Determine the (X, Y) coordinate at the center of the cell enclosing the given text.  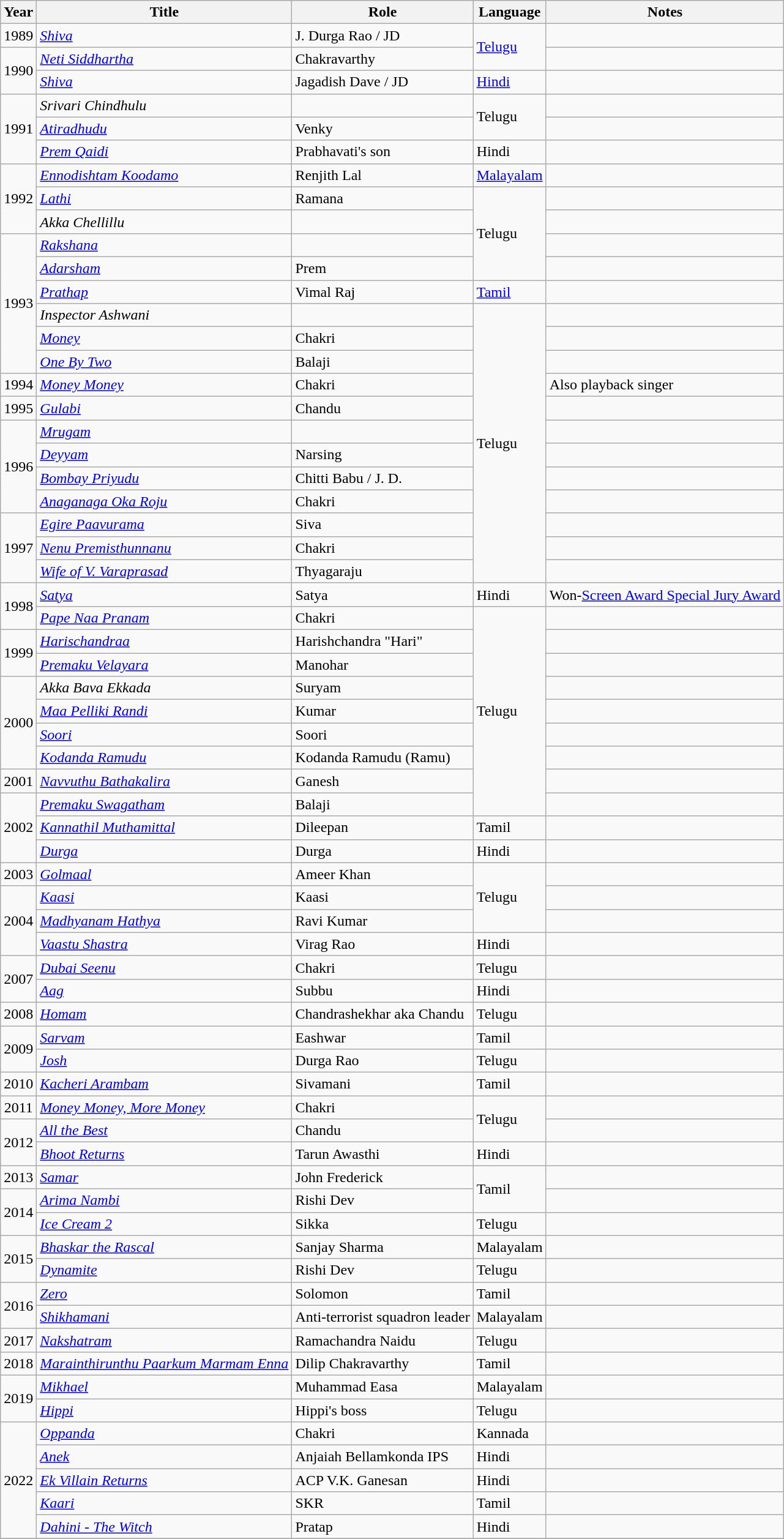
Deyyam (164, 455)
Durga Rao (383, 1061)
Wife of V. Varaprasad (164, 571)
J. Durga Rao / JD (383, 36)
Virag Rao (383, 944)
Egire Paavurama (164, 525)
Sanjay Sharma (383, 1247)
Akka Chellillu (164, 222)
John Frederick (383, 1177)
2014 (18, 1212)
Ek Villain Returns (164, 1480)
Pape Naa Pranam (164, 618)
2018 (18, 1363)
Ravi Kumar (383, 921)
2011 (18, 1107)
2002 (18, 828)
Samar (164, 1177)
Homam (164, 1014)
Premaku Swagatham (164, 804)
Kannathil Muthamittal (164, 828)
All the Best (164, 1131)
Dilip Chakravarthy (383, 1363)
2022 (18, 1480)
1996 (18, 466)
Bhoot Returns (164, 1154)
Venky (383, 129)
Hippi's boss (383, 1410)
1989 (18, 36)
Narsing (383, 455)
One By Two (164, 362)
2000 (18, 723)
Money Money (164, 385)
2016 (18, 1305)
2019 (18, 1398)
Won-Screen Award Special Jury Award (665, 594)
1997 (18, 548)
Kodanda Ramudu (Ramu) (383, 758)
Maa Pelliki Randi (164, 711)
Ice Cream 2 (164, 1224)
Oppanda (164, 1434)
Thyagaraju (383, 571)
Dahini - The Witch (164, 1527)
Arima Nambi (164, 1200)
Ramachandra Naidu (383, 1340)
2015 (18, 1259)
2003 (18, 874)
Sarvam (164, 1038)
Chandrashekhar aka Chandu (383, 1014)
Adarsham (164, 268)
1991 (18, 129)
SKR (383, 1503)
Prem Qaidi (164, 152)
Madhyanam Hathya (164, 921)
Sivamani (383, 1084)
Zero (164, 1294)
Kodanda Ramudu (164, 758)
Bhaskar the Rascal (164, 1247)
Vimal Raj (383, 292)
Dubai Seenu (164, 967)
Navvuthu Bathakalira (164, 781)
Chitti Babu / J. D. (383, 478)
1990 (18, 70)
Rakshana (164, 245)
Harischandraa (164, 641)
Josh (164, 1061)
Hippi (164, 1410)
Pratap (383, 1527)
Language (509, 12)
Mikhael (164, 1387)
2013 (18, 1177)
Ganesh (383, 781)
1999 (18, 653)
Premaku Velayara (164, 664)
Gulabi (164, 408)
Prabhavati's son (383, 152)
Prem (383, 268)
Prathap (164, 292)
Nenu Premisthunnanu (164, 548)
Harishchandra "Hari" (383, 641)
Dynamite (164, 1270)
Anek (164, 1457)
Aag (164, 990)
Srivari Chindhulu (164, 105)
Money (164, 339)
2001 (18, 781)
2012 (18, 1142)
1993 (18, 303)
1994 (18, 385)
Golmaal (164, 874)
Anaganaga Oka Roju (164, 501)
1998 (18, 606)
Mrugam (164, 432)
Role (383, 12)
Lathi (164, 198)
Marainthirunthu Paarkum Marmam Enna (164, 1363)
Tarun Awasthi (383, 1154)
Akka Bava Ekkada (164, 688)
Shikhamani (164, 1317)
Neti Siddhartha (164, 59)
Ramana (383, 198)
ACP V.K. Ganesan (383, 1480)
Ameer Khan (383, 874)
Siva (383, 525)
Jagadish Dave / JD (383, 82)
2004 (18, 921)
Also playback singer (665, 385)
Kannada (509, 1434)
Year (18, 12)
Nakshatram (164, 1340)
Money Money, More Money (164, 1107)
2017 (18, 1340)
Chakravarthy (383, 59)
Subbu (383, 990)
Renjith Lal (383, 175)
Dileepan (383, 828)
2010 (18, 1084)
2008 (18, 1014)
Anjaiah Bellamkonda IPS (383, 1457)
Kumar (383, 711)
Sikka (383, 1224)
Suryam (383, 688)
Vaastu Shastra (164, 944)
Inspector Ashwani (164, 315)
Atiradhudu (164, 129)
Notes (665, 12)
1992 (18, 198)
Manohar (383, 664)
2009 (18, 1049)
Eashwar (383, 1038)
Muhammad Easa (383, 1387)
Title (164, 12)
Anti-terrorist squadron leader (383, 1317)
Solomon (383, 1294)
Ennodishtam Koodamo (164, 175)
1995 (18, 408)
Bombay Priyudu (164, 478)
Kacheri Arambam (164, 1084)
2007 (18, 979)
Kaari (164, 1503)
